Return the (x, y) coordinate for the center point of the cell that contains the specified text.  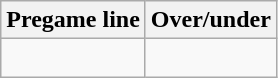
Over/under (210, 20)
Pregame line (74, 20)
